Capture the cell that displays the provided text and extract its (X, Y) central coordinate. 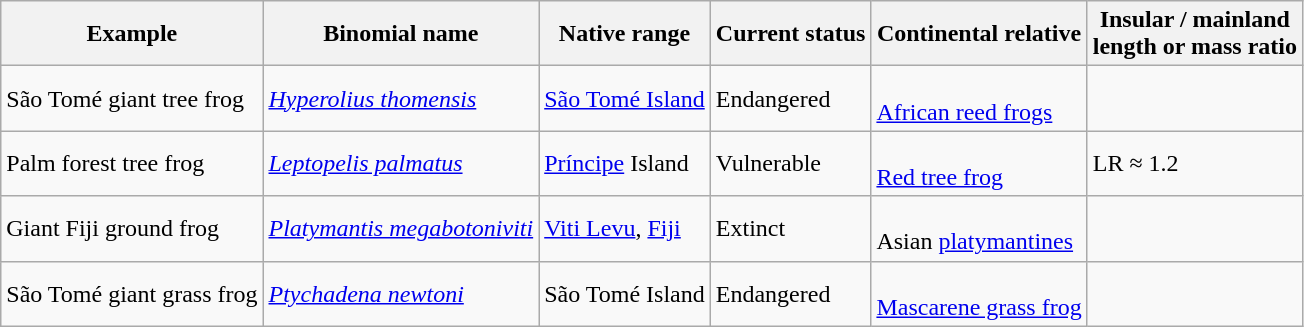
Giant Fiji ground frog (132, 228)
Platymantis megabotoniviti (401, 228)
LR ≈ 1.2 (1194, 164)
Palm forest tree frog (132, 164)
African reed frogs (979, 98)
Leptopelis palmatus (401, 164)
Binomial name (401, 34)
Mascarene grass frog (979, 294)
Red tree frog (979, 164)
Príncipe Island (625, 164)
São Tomé giant grass frog (132, 294)
Insular / mainlandlength or mass ratio (1194, 34)
Viti Levu, Fiji (625, 228)
Continental relative (979, 34)
Extinct (790, 228)
Asian platymantines (979, 228)
Hyperolius thomensis (401, 98)
Ptychadena newtoni (401, 294)
São Tomé giant tree frog (132, 98)
Vulnerable (790, 164)
Native range (625, 34)
Current status (790, 34)
Example (132, 34)
